Identify which cell holds the provided text, then report its (X, Y) central coordinate. 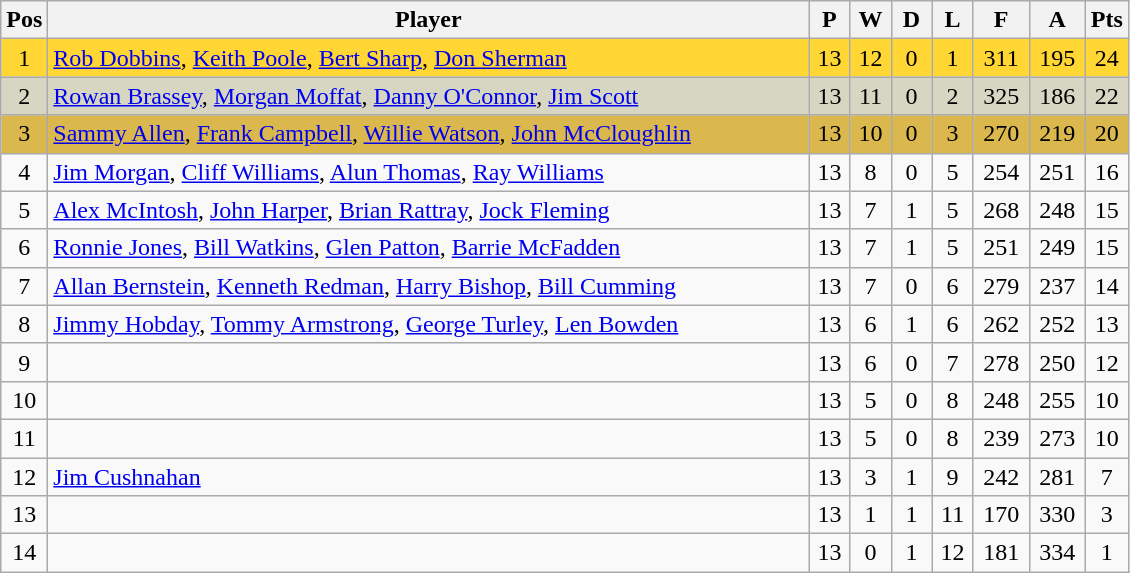
334 (1057, 553)
P (830, 20)
311 (1001, 58)
Allan Bernstein, Kenneth Redman, Harry Bishop, Bill Cumming (428, 286)
D (912, 20)
181 (1001, 553)
239 (1001, 438)
Sammy Allen, Frank Campbell, Willie Watson, John McCloughlin (428, 134)
219 (1057, 134)
Pts (1106, 20)
Rob Dobbins, Keith Poole, Bert Sharp, Don Sherman (428, 58)
Alex McIntosh, John Harper, Brian Rattray, Jock Fleming (428, 210)
L (952, 20)
170 (1001, 515)
Jim Cushnahan (428, 477)
Player (428, 20)
252 (1057, 324)
273 (1057, 438)
270 (1001, 134)
250 (1057, 362)
22 (1106, 96)
Jimmy Hobday, Tommy Armstrong, George Turley, Len Bowden (428, 324)
Rowan Brassey, Morgan Moffat, Danny O'Connor, Jim Scott (428, 96)
249 (1057, 248)
255 (1057, 400)
W (870, 20)
254 (1001, 172)
195 (1057, 58)
F (1001, 20)
262 (1001, 324)
330 (1057, 515)
16 (1106, 172)
20 (1106, 134)
268 (1001, 210)
4 (24, 172)
24 (1106, 58)
237 (1057, 286)
279 (1001, 286)
278 (1001, 362)
Pos (24, 20)
A (1057, 20)
242 (1001, 477)
325 (1001, 96)
Jim Morgan, Cliff Williams, Alun Thomas, Ray Williams (428, 172)
281 (1057, 477)
186 (1057, 96)
Ronnie Jones, Bill Watkins, Glen Patton, Barrie McFadden (428, 248)
